Pinpoint the cell where the given text exists, returning its [x, y] midpoint coordinate. 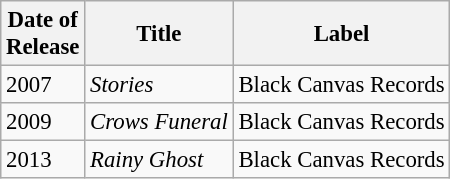
2009 [43, 122]
Crows Funeral [159, 122]
Rainy Ghost [159, 160]
Label [342, 34]
2013 [43, 160]
Title [159, 34]
Date of Release [43, 34]
2007 [43, 85]
Stories [159, 85]
